Pinpoint the cell where the given text exists, returning its [X, Y] midpoint coordinate. 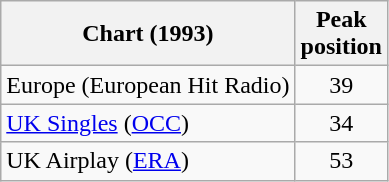
Europe (European Hit Radio) [148, 85]
Peakposition [341, 34]
UK Singles (OCC) [148, 123]
Chart (1993) [148, 34]
UK Airplay (ERA) [148, 161]
53 [341, 161]
34 [341, 123]
39 [341, 85]
